Detect which cell encompasses the target text, then output its [x, y] center coordinate. 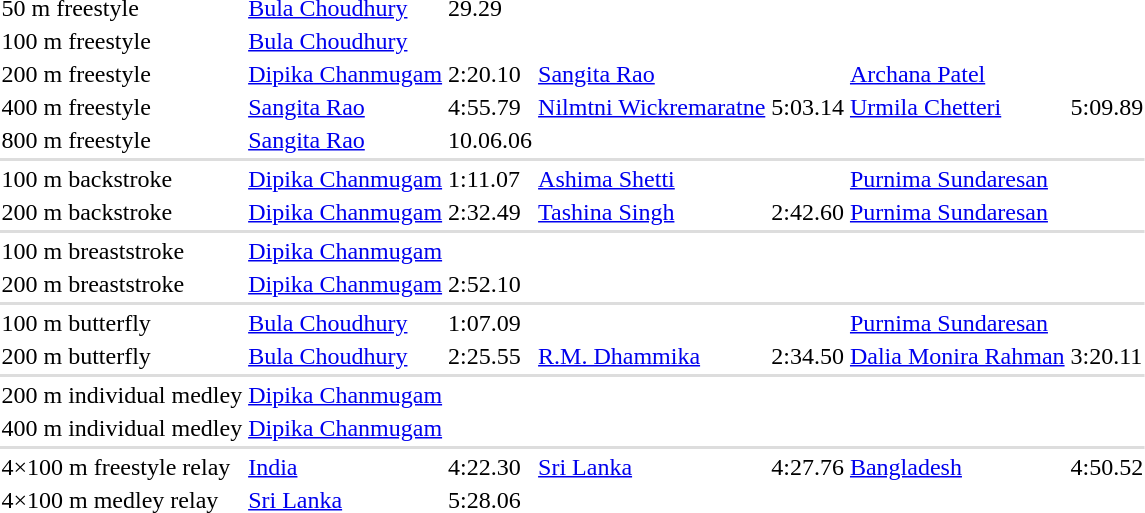
100 m freestyle [122, 41]
2:52.10 [490, 284]
400 m freestyle [122, 107]
Tashina Singh [652, 212]
4:22.30 [490, 467]
5:09.89 [1107, 107]
Archana Patel [957, 74]
200 m backstroke [122, 212]
Ashima Shetti [652, 179]
4:55.79 [490, 107]
4:50.52 [1107, 467]
Bangladesh [957, 467]
India [346, 467]
1:11.07 [490, 179]
800 m freestyle [122, 140]
100 m backstroke [122, 179]
2:34.50 [808, 356]
10.06.06 [490, 140]
200 m individual medley [122, 395]
100 m breaststroke [122, 251]
200 m butterfly [122, 356]
Urmila Chetteri [957, 107]
Nilmtni Wickremaratne [652, 107]
Dalia Monira Rahman [957, 356]
200 m breaststroke [122, 284]
100 m butterfly [122, 323]
2:42.60 [808, 212]
1:07.09 [490, 323]
4:27.76 [808, 467]
3:20.11 [1107, 356]
5:03.14 [808, 107]
400 m individual medley [122, 428]
4×100 m freestyle relay [122, 467]
200 m freestyle [122, 74]
2:25.55 [490, 356]
2:20.10 [490, 74]
R.M. Dhammika [652, 356]
2:32.49 [490, 212]
Sri Lanka [652, 467]
